Detect which cell encompasses the target text, then output its [x, y] center coordinate. 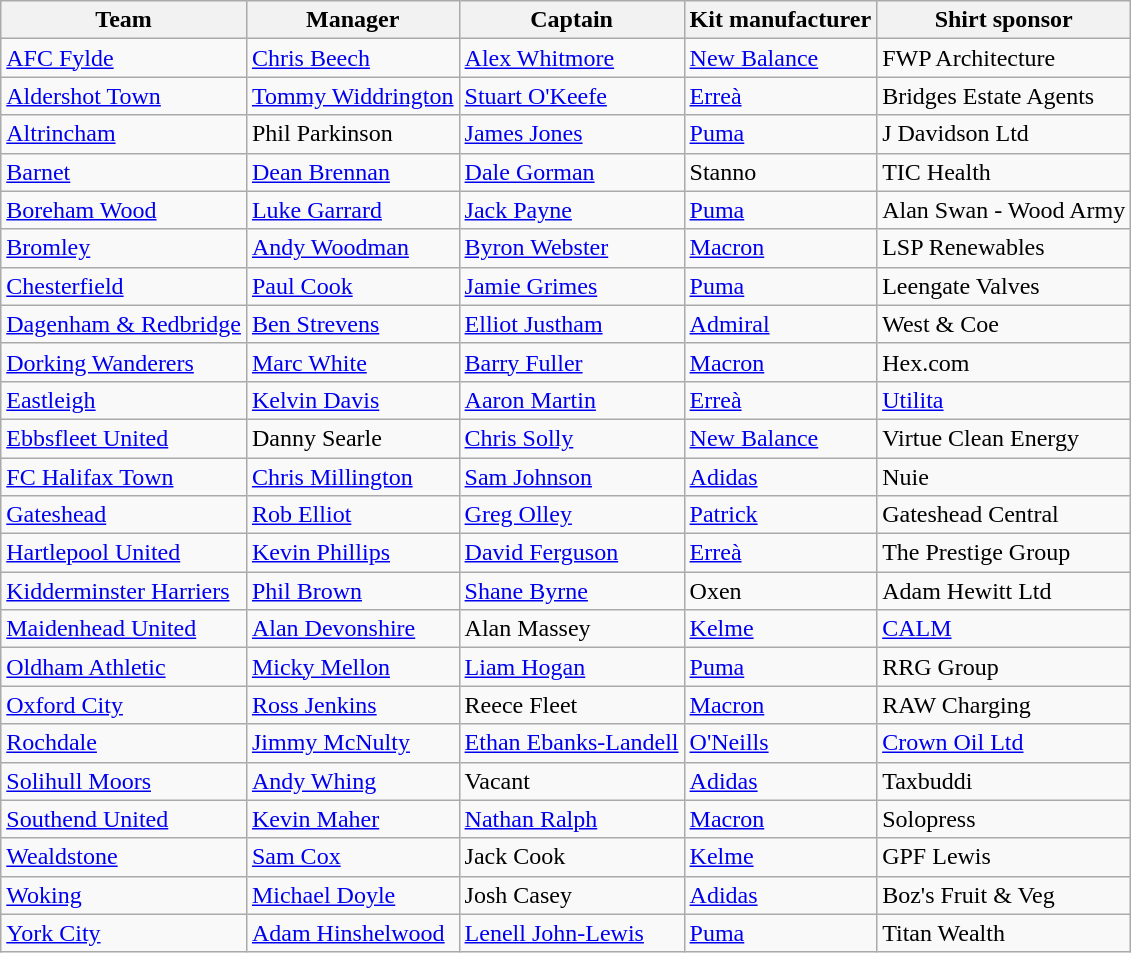
Aaron Martin [572, 400]
Admiral [780, 324]
Micky Mellon [352, 667]
O'Neills [780, 743]
Ben Strevens [352, 324]
LSP Renewables [1004, 248]
David Ferguson [572, 553]
RRG Group [1004, 667]
Luke Garrard [352, 210]
Oxford City [124, 705]
Altrincham [124, 134]
Oldham Athletic [124, 667]
Boz's Fruit & Veg [1004, 895]
RAW Charging [1004, 705]
Patrick [780, 515]
Alan Massey [572, 629]
Dale Gorman [572, 172]
Boreham Wood [124, 210]
Ross Jenkins [352, 705]
Phil Parkinson [352, 134]
Bridges Estate Agents [1004, 96]
CALM [1004, 629]
Eastleigh [124, 400]
Ethan Ebanks-Landell [572, 743]
Manager [352, 20]
Wealdstone [124, 857]
Lenell John-Lewis [572, 933]
Shane Byrne [572, 591]
Phil Brown [352, 591]
Chris Millington [352, 477]
FC Halifax Town [124, 477]
Andy Woodman [352, 248]
James Jones [572, 134]
Stuart O'Keefe [572, 96]
Vacant [572, 781]
Nathan Ralph [572, 819]
Titan Wealth [1004, 933]
Dagenham & Redbridge [124, 324]
Chesterfield [124, 286]
Woking [124, 895]
J Davidson Ltd [1004, 134]
Solihull Moors [124, 781]
Bromley [124, 248]
Taxbuddi [1004, 781]
Jack Cook [572, 857]
Elliot Justham [572, 324]
Barry Fuller [572, 362]
Hex.com [1004, 362]
Kevin Maher [352, 819]
The Prestige Group [1004, 553]
Danny Searle [352, 438]
FWP Architecture [1004, 58]
Alan Swan - Wood Army [1004, 210]
West & Coe [1004, 324]
Sam Cox [352, 857]
Kidderminster Harriers [124, 591]
Virtue Clean Energy [1004, 438]
Adam Hewitt Ltd [1004, 591]
GPF Lewis [1004, 857]
Utilita [1004, 400]
Captain [572, 20]
Hartlepool United [124, 553]
Leengate Valves [1004, 286]
Greg Olley [572, 515]
Paul Cook [352, 286]
Aldershot Town [124, 96]
Dorking Wanderers [124, 362]
Sam Johnson [572, 477]
Liam Hogan [572, 667]
Crown Oil Ltd [1004, 743]
Chris Solly [572, 438]
Rochdale [124, 743]
Jack Payne [572, 210]
Oxen [780, 591]
Barnet [124, 172]
Team [124, 20]
Nuie [1004, 477]
Solopress [1004, 819]
Alan Devonshire [352, 629]
Jimmy McNulty [352, 743]
Kit manufacturer [780, 20]
TIC Health [1004, 172]
Shirt sponsor [1004, 20]
Reece Fleet [572, 705]
Ebbsfleet United [124, 438]
Michael Doyle [352, 895]
Andy Whing [352, 781]
Byron Webster [572, 248]
Gateshead Central [1004, 515]
Tommy Widdrington [352, 96]
Rob Elliot [352, 515]
Maidenhead United [124, 629]
Gateshead [124, 515]
Southend United [124, 819]
York City [124, 933]
Kelvin Davis [352, 400]
Dean Brennan [352, 172]
Stanno [780, 172]
Adam Hinshelwood [352, 933]
AFC Fylde [124, 58]
Chris Beech [352, 58]
Josh Casey [572, 895]
Alex Whitmore [572, 58]
Jamie Grimes [572, 286]
Kevin Phillips [352, 553]
Marc White [352, 362]
